Identify which cell holds the provided text, then report its (X, Y) central coordinate. 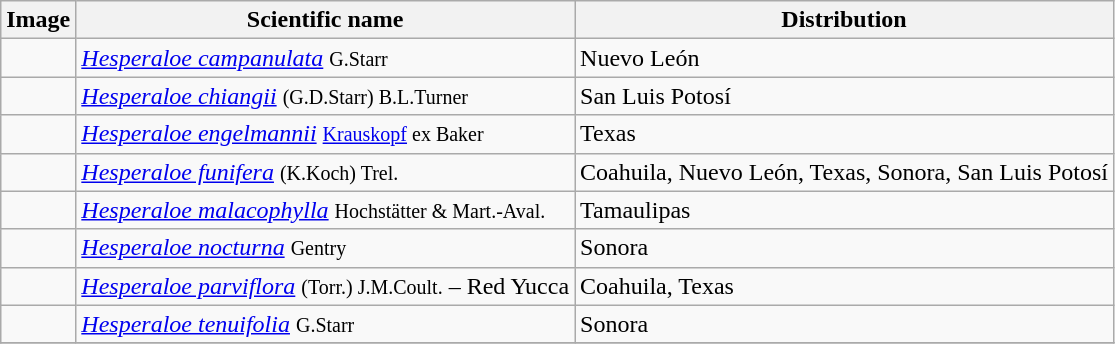
Hesperaloe chiangii (G.D.Starr) B.L.Turner (326, 96)
Nuevo León (844, 58)
Scientific name (326, 20)
Hesperaloe campanulata G.Starr (326, 58)
Coahuila, Nuevo León, Texas, Sonora, San Luis Potosí (844, 172)
Hesperaloe nocturna Gentry (326, 248)
Hesperaloe funifera (K.Koch) Trel. (326, 172)
San Luis Potosí (844, 96)
Hesperaloe malacophylla Hochstätter & Mart.-Aval. (326, 210)
Hesperaloe engelmannii Krauskopf ex Baker (326, 134)
Hesperaloe parviflora (Torr.) J.M.Coult. – Red Yucca (326, 286)
Image (38, 20)
Coahuila, Texas (844, 286)
Tamaulipas (844, 210)
Distribution (844, 20)
Hesperaloe tenuifolia G.Starr (326, 324)
Texas (844, 134)
